Identify which cell holds the provided text, then report its [X, Y] central coordinate. 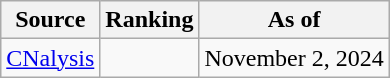
CNalysis [50, 58]
November 2, 2024 [294, 58]
Source [50, 20]
Ranking [150, 20]
As of [294, 20]
